Capture the cell that displays the provided text and extract its (X, Y) central coordinate. 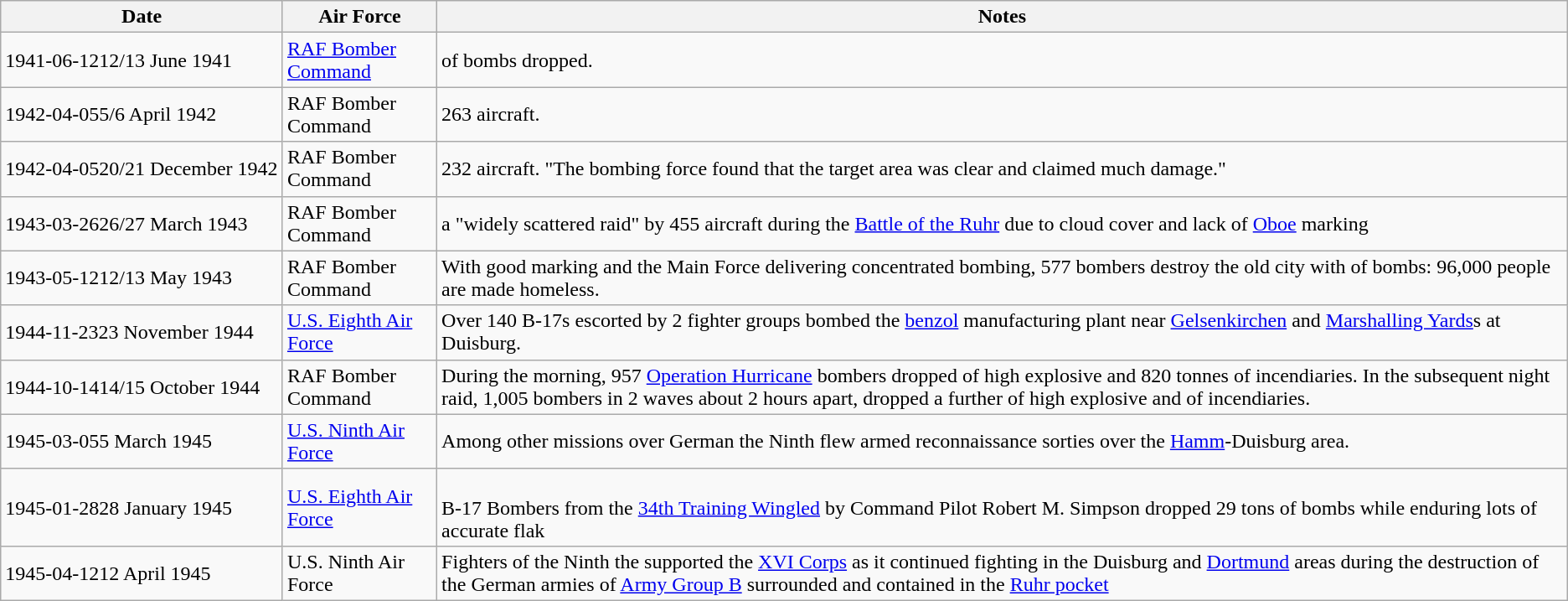
232 aircraft. "The bombing force found that the target area was clear and claimed much damage." (1003, 169)
1945-03-055 March 1945 (142, 441)
Over 140 B-17s escorted by 2 fighter groups bombed the benzol manufacturing plant near Gelsenkirchen and Marshalling Yardss at Duisburg. (1003, 332)
1943-03-2626/27 March 1943 (142, 223)
1943-05-1212/13 May 1943 (142, 278)
263 aircraft. (1003, 114)
1941-06-1212/13 June 1941 (142, 60)
1942-04-055/6 April 1942 (142, 114)
1942-04-0520/21 December 1942 (142, 169)
Notes (1003, 17)
B-17 Bombers from the 34th Training Wingled by Command Pilot Robert M. Simpson dropped 29 tons of bombs while enduring lots of accurate flak (1003, 507)
Air Force (359, 17)
1945-01-2828 January 1945 (142, 507)
Date (142, 17)
Among other missions over German the Ninth flew armed reconnaissance sorties over the Hamm-Duisburg area. (1003, 441)
1944-10-1414/15 October 1944 (142, 387)
1944-11-2323 November 1944 (142, 332)
1945-04-1212 April 1945 (142, 573)
a "widely scattered raid" by 455 aircraft during the Battle of the Ruhr due to cloud cover and lack of Oboe marking (1003, 223)
of bombs dropped. (1003, 60)
